Scan for the cell matching the given text and deliver its (X, Y) coordinate at center. 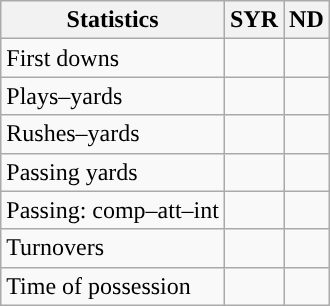
Plays–yards (113, 96)
ND (307, 20)
First downs (113, 58)
Time of possession (113, 286)
Passing yards (113, 172)
Statistics (113, 20)
Passing: comp–att–int (113, 210)
Rushes–yards (113, 134)
Turnovers (113, 248)
SYR (254, 20)
